Identify which cell holds the provided text, then report its (X, Y) central coordinate. 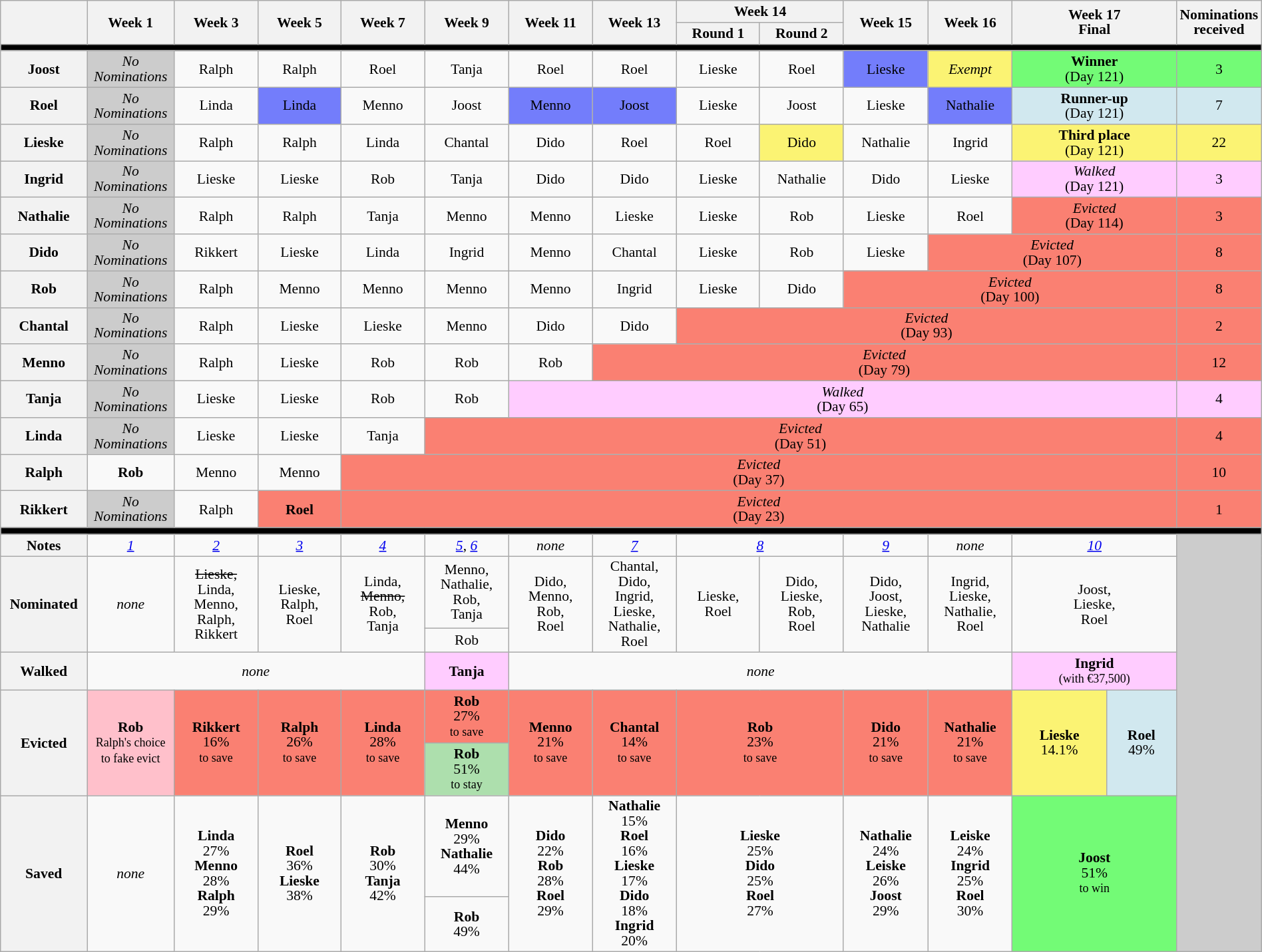
Menno,Nathalie,Rob,Tanja (467, 592)
Walked(Day 121) (1094, 180)
Exempt (970, 69)
Rob23%to save (760, 743)
Ingrid (with €37,500) (1094, 672)
Evicted(Day 100) (1010, 289)
Nathalie24%Leiske26%Joost29% (885, 874)
Week 17Final (1094, 23)
Nominated (44, 604)
Week 11 (550, 23)
Round 2 (801, 33)
Lieske14.1% (1060, 743)
Ralph26%to save (300, 743)
Week 7 (382, 23)
Nathalie21%to save (970, 743)
Nathalie15%Roel16%Lieske17%Dido18%Ingrid20% (635, 874)
Roel36%Lieske38% (300, 874)
5, 6 (467, 546)
Evicted(Day 51) (801, 436)
Week 13 (635, 23)
Week 15 (885, 23)
Week 16 (970, 23)
Rob51%to stay (467, 769)
Evicted(Day 79) (885, 363)
Winner(Day 121) (1094, 69)
Round 1 (719, 33)
Walked (44, 672)
Lieske25%Dido25%Roel27% (760, 874)
Evicted(Day 23) (759, 510)
Dido21%to save (885, 743)
Joost,Lieske,Roel (1094, 604)
Rob30%Tanja42% (382, 874)
Notes (44, 546)
9 (885, 546)
Lieske,Linda,Menno,Ralph,Rikkert (216, 604)
Evicted (44, 743)
Menno29%Nathalie44% (467, 846)
Chantal14%to save (635, 743)
Dido,Joost,Lieske,Nathalie (885, 604)
RobRalph's choiceto fake evict (130, 743)
Rob27%to save (467, 717)
Week 3 (216, 23)
Linda27%Menno28%Ralph29% (216, 874)
Evicted(Day 37) (759, 472)
Ingrid,Lieske,Nathalie,Roel (970, 604)
Evicted(Day 93) (927, 326)
Dido22%Rob28%Roel29% (550, 874)
Week 9 (467, 23)
Leiske24%Ingrid25%Roel30% (970, 874)
Dido,Lieske,Rob,Roel (801, 604)
Third place(Day 121) (1094, 142)
Week 5 (300, 23)
Week 14 (760, 12)
Joost51%to win (1094, 874)
Saved (44, 874)
Roel49% (1141, 743)
Lieske,Roel (719, 604)
Runner-up(Day 121) (1094, 106)
Rikkert16%to save (216, 743)
12 (1219, 363)
Walked(Day 65) (843, 399)
Week 1 (130, 23)
Dido,Menno,Rob,Roel (550, 604)
Nominations received (1219, 23)
Linda,Menno,Rob,Tanja (382, 604)
Lieske,Ralph,Roel (300, 604)
Menno21%to save (550, 743)
22 (1219, 142)
Linda28%to save (382, 743)
Evicted(Day 107) (1052, 253)
Chantal,Dido,Ingrid,Lieske,Nathalie,Roel (635, 604)
Evicted(Day 114) (1094, 216)
